Pinpoint the cell where the given text exists, returning its (X, Y) midpoint coordinate. 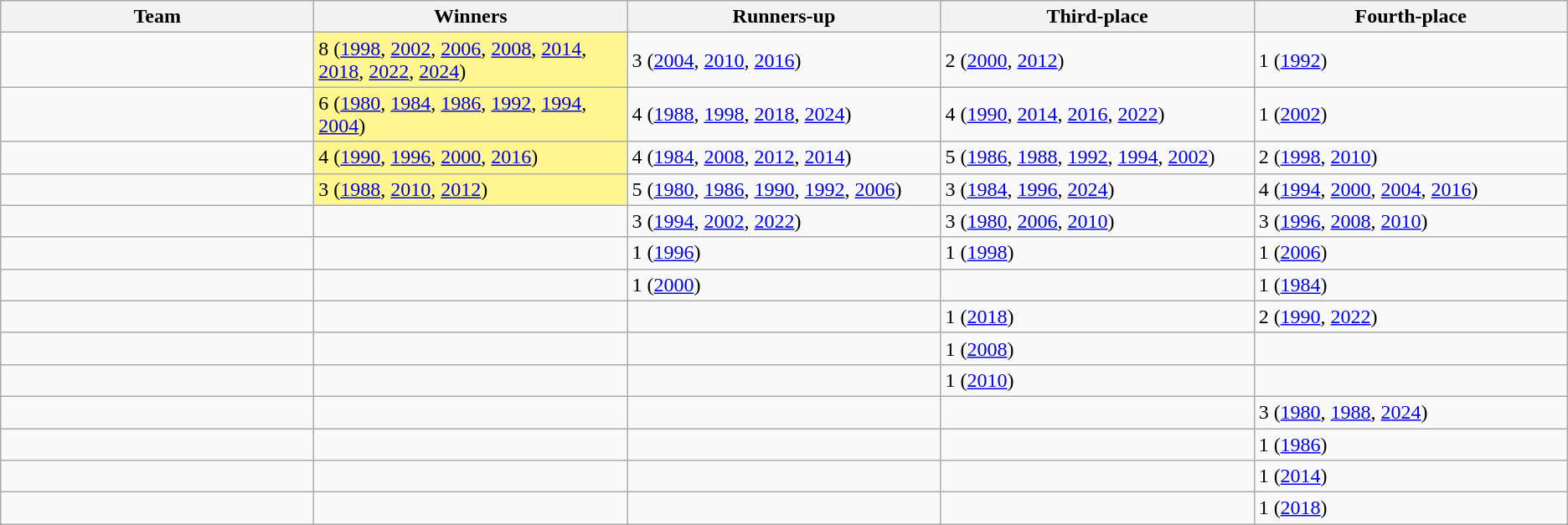
Fourth-place (1411, 17)
1 (2000) (784, 285)
3 (2004, 2010, 2016) (784, 60)
1 (1998) (1097, 253)
3 (1980, 1988, 2024) (1411, 412)
4 (1994, 2000, 2004, 2016) (1411, 189)
Third-place (1097, 17)
Runners-up (784, 17)
4 (1984, 2008, 2012, 2014) (784, 157)
4 (1990, 1996, 2000, 2016) (471, 157)
3 (1988, 2010, 2012) (471, 189)
3 (1980, 2006, 2010) (1097, 221)
1 (1984) (1411, 285)
Winners (471, 17)
1 (1992) (1411, 60)
3 (1994, 2002, 2022) (784, 221)
3 (1984, 1996, 2024) (1097, 189)
8 (1998, 2002, 2006, 2008, 2014, 2018, 2022, 2024) (471, 60)
4 (1990, 2014, 2016, 2022) (1097, 114)
1 (2002) (1411, 114)
Team (157, 17)
1 (1996) (784, 253)
5 (1980, 1986, 1990, 1992, 2006) (784, 189)
2 (1990, 2022) (1411, 317)
1 (2010) (1097, 380)
3 (1996, 2008, 2010) (1411, 221)
1 (2014) (1411, 476)
1 (2008) (1097, 348)
1 (2006) (1411, 253)
6 (1980, 1984, 1986, 1992, 1994, 2004) (471, 114)
2 (1998, 2010) (1411, 157)
2 (2000, 2012) (1097, 60)
4 (1988, 1998, 2018, 2024) (784, 114)
1 (1986) (1411, 445)
5 (1986, 1988, 1992, 1994, 2002) (1097, 157)
